Return (x, y) of the center of cell containing provided text 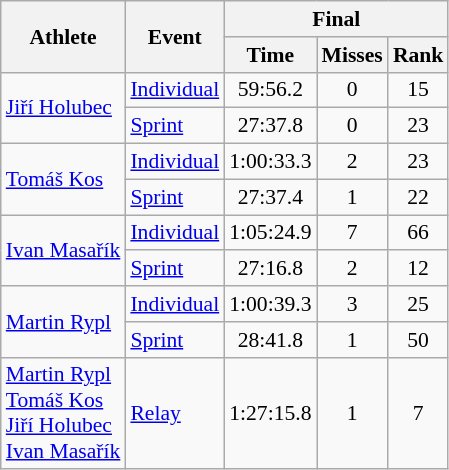
15 (418, 90)
Rank (418, 55)
1:00:33.3 (270, 162)
59:56.2 (270, 90)
1:27:15.8 (270, 413)
1:05:24.9 (270, 233)
28:41.8 (270, 340)
27:37.8 (270, 126)
Time (270, 55)
50 (418, 340)
Tomáš Kos (64, 180)
27:16.8 (270, 269)
Ivan Masařík (64, 250)
1:00:39.3 (270, 304)
66 (418, 233)
12 (418, 269)
Jiří Holubec (64, 108)
Event (174, 36)
Relay (174, 413)
Misses (352, 55)
22 (418, 197)
Final (336, 19)
Athlete (64, 36)
27:37.4 (270, 197)
25 (418, 304)
Martin Rypl (64, 322)
3 (352, 304)
Martin Rypl Tomáš Kos Jiří Holubec Ivan Masařík (64, 413)
